Detect which cell encompasses the target text, then output its (X, Y) center coordinate. 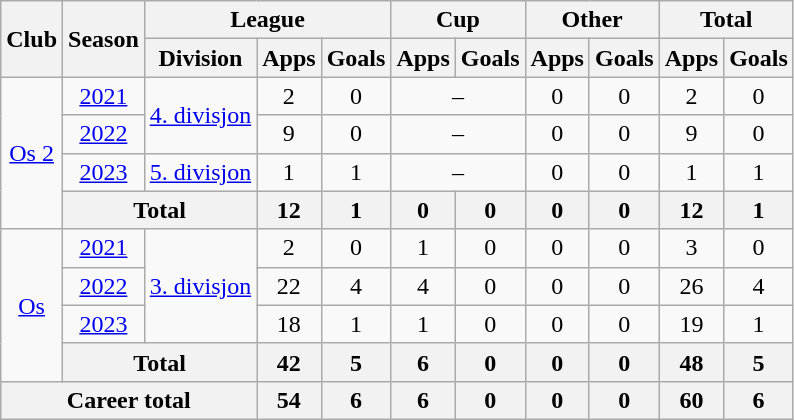
4. divisjon (200, 115)
Career total (129, 400)
60 (691, 400)
19 (691, 324)
Club (32, 39)
3. divisjon (200, 286)
48 (691, 362)
Os 2 (32, 153)
18 (289, 324)
54 (289, 400)
League (268, 20)
Season (104, 39)
22 (289, 286)
26 (691, 286)
42 (289, 362)
Cup (458, 20)
Division (200, 58)
5. divisjon (200, 172)
3 (691, 248)
Os (32, 305)
Other (592, 20)
